From the cell containing the given text, extract its center point as [X, Y] coordinate. 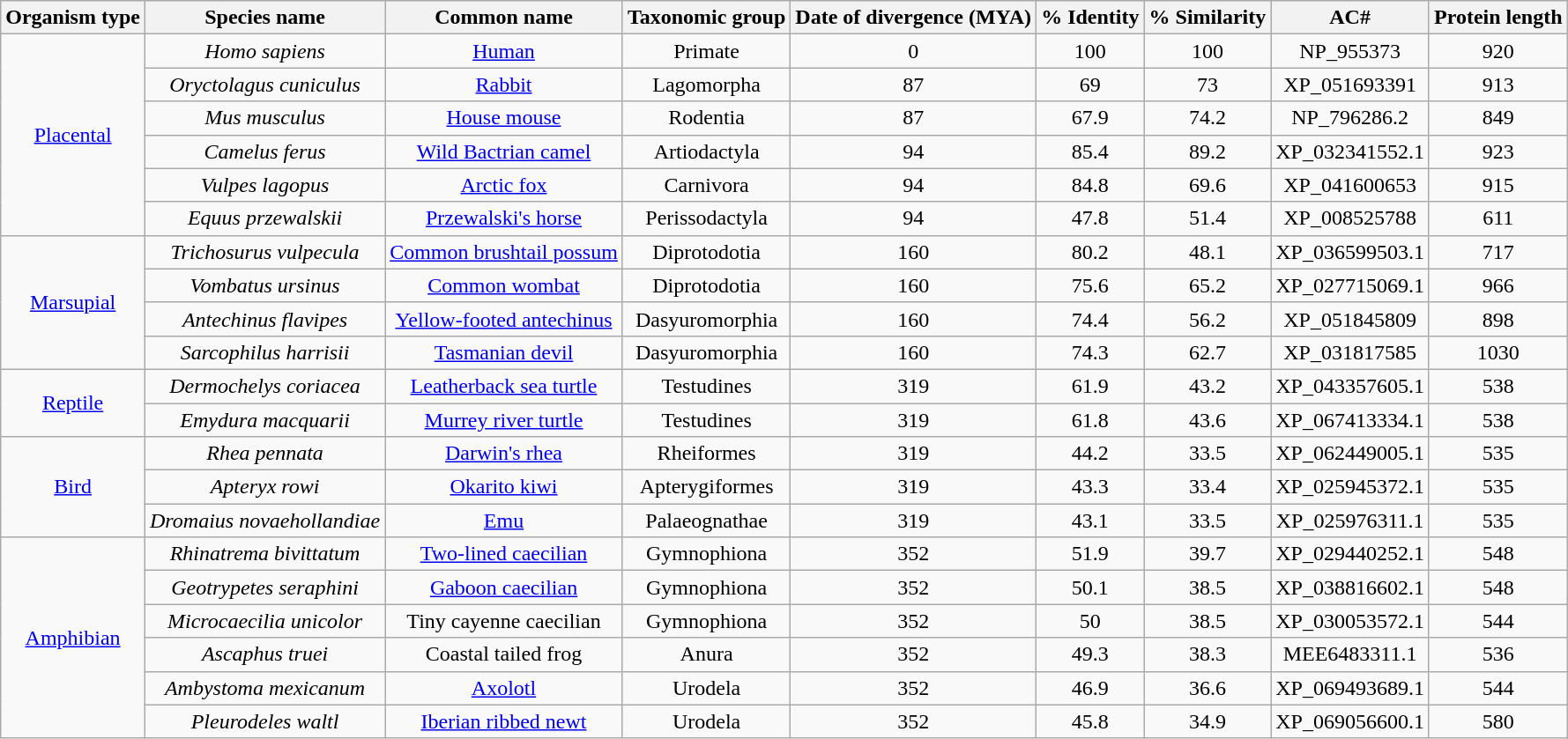
75.6 [1090, 285]
51.9 [1090, 554]
XP_038816602.1 [1350, 588]
74.3 [1090, 352]
Arctic fox [504, 185]
85.4 [1090, 151]
XP_069056600.1 [1350, 721]
966 [1498, 285]
Vombatus ursinus [264, 285]
898 [1498, 319]
Wild Bactrian camel [504, 151]
% Similarity [1208, 18]
48.1 [1208, 252]
915 [1498, 185]
AC# [1350, 18]
Murrey river turtle [504, 420]
XP_008525788 [1350, 218]
House mouse [504, 118]
Homo sapiens [264, 51]
Oryctolagus cuniculus [264, 85]
Marsupial [73, 302]
Rheiformes [706, 454]
33.4 [1208, 487]
46.9 [1090, 688]
34.9 [1208, 721]
Two-lined caecilian [504, 554]
Rhinatrema bivittatum [264, 554]
XP_025945372.1 [1350, 487]
XP_025976311.1 [1350, 521]
Mus musculus [264, 118]
Carnivora [706, 185]
43.6 [1208, 420]
Common wombat [504, 285]
913 [1498, 85]
Antechinus flavipes [264, 319]
84.8 [1090, 185]
47.8 [1090, 218]
73 [1208, 85]
XP_029440252.1 [1350, 554]
Protein length [1498, 18]
43.2 [1208, 386]
Ambystoma mexicanum [264, 688]
Gaboon caecilian [504, 588]
Rhea pennata [264, 454]
Iberian ribbed newt [504, 721]
36.6 [1208, 688]
Pleurodeles waltl [264, 721]
61.8 [1090, 420]
XP_067413334.1 [1350, 420]
Tasmanian devil [504, 352]
920 [1498, 51]
61.9 [1090, 386]
NP_955373 [1350, 51]
69.6 [1208, 185]
Date of divergence (MYA) [913, 18]
XP_051693391 [1350, 85]
0 [913, 51]
Tiny cayenne caecilian [504, 621]
Bird [73, 487]
Dermochelys coriacea [264, 386]
89.2 [1208, 151]
Palaeognathae [706, 521]
Yellow-footed antechinus [504, 319]
Trichosurus vulpecula [264, 252]
45.8 [1090, 721]
536 [1498, 654]
Organism type [73, 18]
Vulpes lagopus [264, 185]
NP_796286.2 [1350, 118]
Human [504, 51]
Common name [504, 18]
Species name [264, 18]
611 [1498, 218]
Reptile [73, 403]
38.3 [1208, 654]
Emu [504, 521]
56.2 [1208, 319]
Darwin's rhea [504, 454]
43.1 [1090, 521]
Primate [706, 51]
74.2 [1208, 118]
Emydura macquarii [264, 420]
69 [1090, 85]
Dromaius novaehollandiae [264, 521]
Ascaphus truei [264, 654]
Camelus ferus [264, 151]
XP_069493689.1 [1350, 688]
Przewalski's horse [504, 218]
923 [1498, 151]
Axolotl [504, 688]
44.2 [1090, 454]
51.4 [1208, 218]
67.9 [1090, 118]
39.7 [1208, 554]
74.4 [1090, 319]
80.2 [1090, 252]
Equus przewalskii [264, 218]
Apteryx rowi [264, 487]
Rodentia [706, 118]
580 [1498, 721]
Geotrypetes seraphini [264, 588]
1030 [1498, 352]
43.3 [1090, 487]
Microcaecilia unicolor [264, 621]
Sarcophilus harrisii [264, 352]
XP_043357605.1 [1350, 386]
Anura [706, 654]
XP_030053572.1 [1350, 621]
Taxonomic group [706, 18]
Placental [73, 135]
849 [1498, 118]
Leatherback sea turtle [504, 386]
XP_062449005.1 [1350, 454]
XP_032341552.1 [1350, 151]
Rabbit [504, 85]
Okarito kiwi [504, 487]
50 [1090, 621]
XP_041600653 [1350, 185]
% Identity [1090, 18]
Apterygiformes [706, 487]
65.2 [1208, 285]
62.7 [1208, 352]
XP_036599503.1 [1350, 252]
49.3 [1090, 654]
XP_031817585 [1350, 352]
Coastal tailed frog [504, 654]
Perissodactyla [706, 218]
MEE6483311.1 [1350, 654]
XP_027715069.1 [1350, 285]
Amphibian [73, 638]
Common brushtail possum [504, 252]
50.1 [1090, 588]
XP_051845809 [1350, 319]
Lagomorpha [706, 85]
Artiodactyla [706, 151]
717 [1498, 252]
